Scan for the cell matching the given text and deliver its [X, Y] coordinate at center. 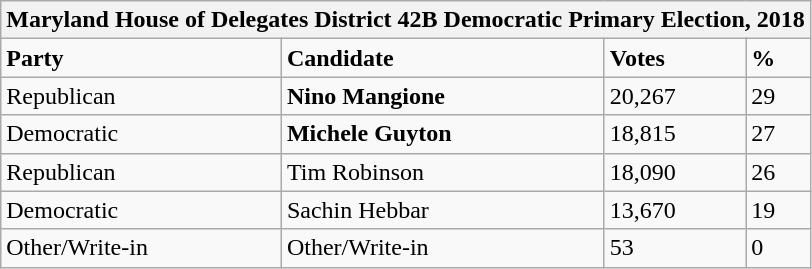
19 [778, 210]
Votes [675, 58]
Candidate [442, 58]
26 [778, 172]
Nino Mangione [442, 96]
29 [778, 96]
Michele Guyton [442, 134]
0 [778, 248]
% [778, 58]
27 [778, 134]
53 [675, 248]
13,670 [675, 210]
18,815 [675, 134]
18,090 [675, 172]
20,267 [675, 96]
Tim Robinson [442, 172]
Sachin Hebbar [442, 210]
Party [142, 58]
Maryland House of Delegates District 42B Democratic Primary Election, 2018 [406, 20]
